Identify which cell holds the provided text, then report its [X, Y] central coordinate. 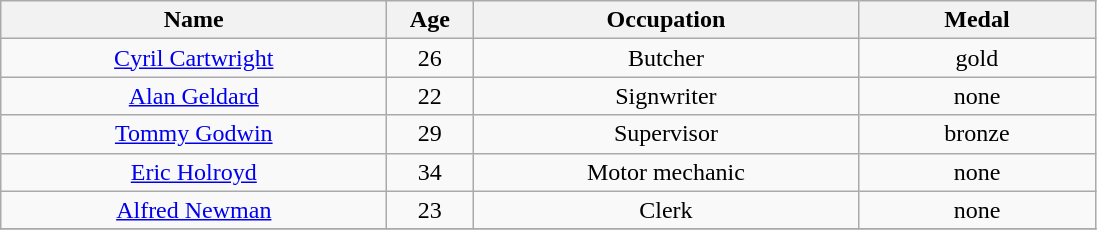
bronze [977, 134]
Occupation [666, 20]
22 [430, 96]
Medal [977, 20]
Cyril Cartwright [194, 58]
26 [430, 58]
Motor mechanic [666, 172]
Alfred Newman [194, 210]
Eric Holroyd [194, 172]
34 [430, 172]
gold [977, 58]
Signwriter [666, 96]
Butcher [666, 58]
Age [430, 20]
23 [430, 210]
Clerk [666, 210]
Tommy Godwin [194, 134]
Supervisor [666, 134]
29 [430, 134]
Alan Geldard [194, 96]
Name [194, 20]
